Find where the given text appears and provide that cell's center as (x, y) coordinate. 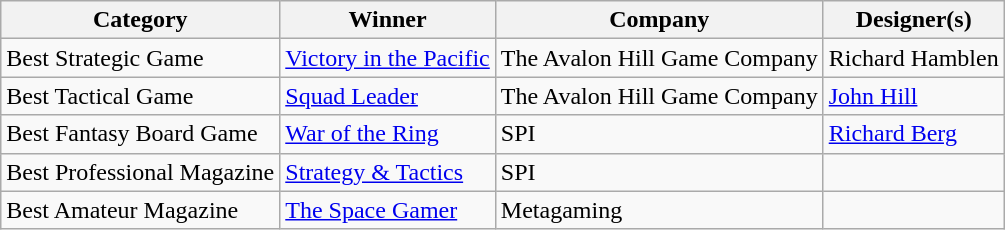
Best Professional Magazine (140, 172)
Best Strategic Game (140, 58)
Best Amateur Magazine (140, 210)
Metagaming (659, 210)
Victory in the Pacific (388, 58)
War of the Ring (388, 134)
Squad Leader (388, 96)
John Hill (914, 96)
Designer(s) (914, 20)
Category (140, 20)
The Space Gamer (388, 210)
Strategy & Tactics (388, 172)
Winner (388, 20)
Richard Berg (914, 134)
Best Tactical Game (140, 96)
Company (659, 20)
Richard Hamblen (914, 58)
Best Fantasy Board Game (140, 134)
